Return (X, Y) of the center of cell containing provided text 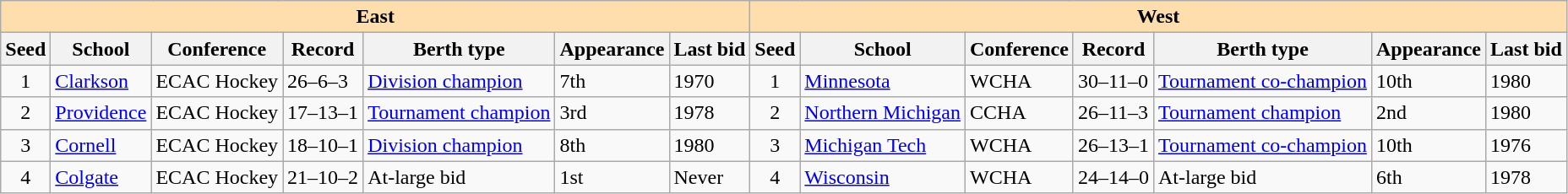
West (1159, 17)
2nd (1428, 113)
1st (612, 177)
CCHA (1020, 113)
1970 (710, 81)
Cornell (101, 145)
3rd (612, 113)
6th (1428, 177)
Wisconsin (883, 177)
26–6–3 (323, 81)
Northern Michigan (883, 113)
1976 (1527, 145)
17–13–1 (323, 113)
18–10–1 (323, 145)
26–13–1 (1113, 145)
East (375, 17)
Clarkson (101, 81)
8th (612, 145)
21–10–2 (323, 177)
Never (710, 177)
Minnesota (883, 81)
30–11–0 (1113, 81)
Michigan Tech (883, 145)
Colgate (101, 177)
26–11–3 (1113, 113)
7th (612, 81)
Providence (101, 113)
24–14–0 (1113, 177)
